Capture the cell that displays the provided text and extract its (X, Y) central coordinate. 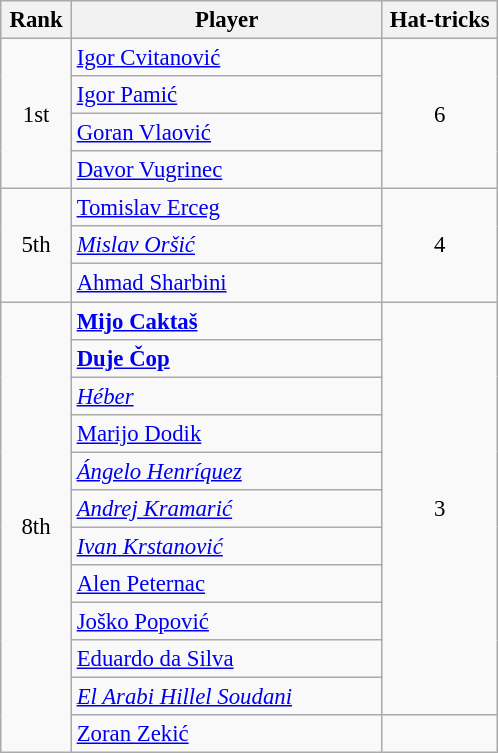
Ángelo Henríquez (226, 471)
Igor Pamić (226, 95)
Igor Cvitanović (226, 58)
Héber (226, 396)
Davor Vugrinec (226, 170)
Marijo Dodik (226, 433)
8th (36, 528)
El Arabi Hillel Soudani (226, 697)
Zoran Zekić (226, 734)
1st (36, 114)
Alen Peternac (226, 584)
Hat-tricks (440, 20)
6 (440, 114)
Ahmad Sharbini (226, 283)
Joško Popović (226, 621)
Duje Čop (226, 358)
Andrej Kramarić (226, 509)
Goran Vlaović (226, 133)
3 (440, 509)
Rank (36, 20)
Eduardo da Silva (226, 659)
Mijo Caktaš (226, 321)
Ivan Krstanović (226, 546)
4 (440, 246)
Tomislav Erceg (226, 208)
Mislav Oršić (226, 245)
Player (226, 20)
5th (36, 246)
